Scan for the cell matching the given text and deliver its (X, Y) coordinate at center. 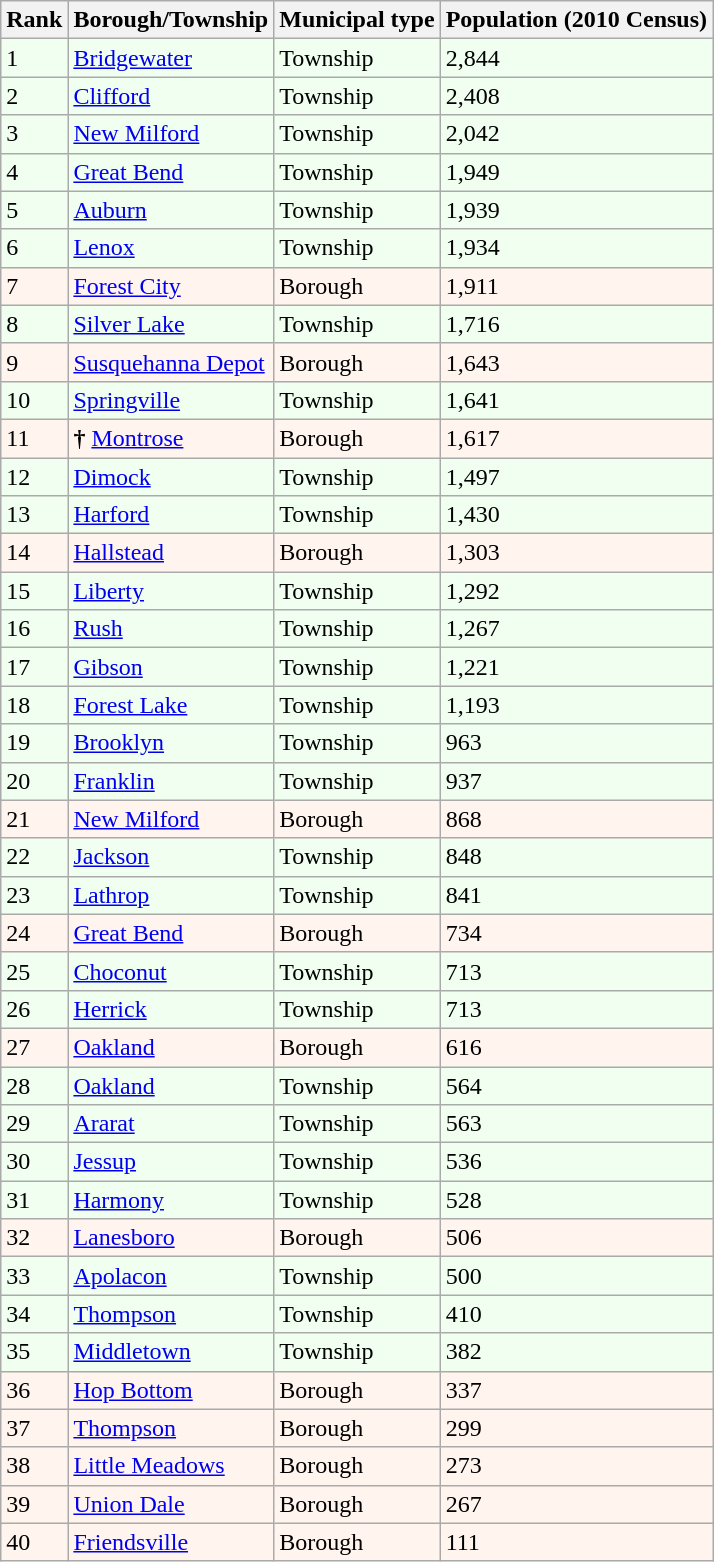
32 (34, 1238)
31 (34, 1200)
Bridgewater (171, 58)
1 (34, 58)
337 (576, 1390)
Herrick (171, 1009)
38 (34, 1466)
Forest Lake (171, 705)
868 (576, 819)
36 (34, 1390)
2,042 (576, 134)
2,408 (576, 96)
20 (34, 781)
Silver Lake (171, 324)
18 (34, 705)
Springville (171, 400)
27 (34, 1047)
17 (34, 667)
Middletown (171, 1352)
734 (576, 933)
Forest City (171, 286)
111 (576, 1542)
841 (576, 895)
1,303 (576, 553)
Ararat (171, 1124)
11 (34, 438)
1,716 (576, 324)
35 (34, 1352)
2 (34, 96)
536 (576, 1162)
Friendsville (171, 1542)
273 (576, 1466)
Population (2010 Census) (576, 20)
Harford (171, 515)
Jackson (171, 857)
1,934 (576, 248)
6 (34, 248)
1,430 (576, 515)
1,221 (576, 667)
21 (34, 819)
Rush (171, 629)
500 (576, 1276)
1,641 (576, 400)
1,617 (576, 438)
Borough/Township (171, 20)
382 (576, 1352)
963 (576, 743)
Jessup (171, 1162)
Harmony (171, 1200)
40 (34, 1542)
Dimock (171, 477)
12 (34, 477)
Lathrop (171, 895)
Hop Bottom (171, 1390)
Auburn (171, 210)
3 (34, 134)
Brooklyn (171, 743)
29 (34, 1124)
299 (576, 1428)
1,267 (576, 629)
528 (576, 1200)
Lenox (171, 248)
1,193 (576, 705)
28 (34, 1085)
Rank (34, 20)
34 (34, 1314)
1,949 (576, 172)
1,939 (576, 210)
Lanesboro (171, 1238)
10 (34, 400)
25 (34, 971)
410 (576, 1314)
13 (34, 515)
Liberty (171, 591)
19 (34, 743)
1,643 (576, 362)
Franklin (171, 781)
23 (34, 895)
8 (34, 324)
22 (34, 857)
564 (576, 1085)
14 (34, 553)
37 (34, 1428)
Apolacon (171, 1276)
Union Dale (171, 1504)
† Montrose (171, 438)
1,911 (576, 286)
Gibson (171, 667)
2,844 (576, 58)
848 (576, 857)
7 (34, 286)
Clifford (171, 96)
Little Meadows (171, 1466)
Municipal type (357, 20)
1,292 (576, 591)
15 (34, 591)
Susquehanna Depot (171, 362)
Hallstead (171, 553)
5 (34, 210)
563 (576, 1124)
16 (34, 629)
24 (34, 933)
9 (34, 362)
33 (34, 1276)
39 (34, 1504)
1,497 (576, 477)
30 (34, 1162)
616 (576, 1047)
4 (34, 172)
Choconut (171, 971)
267 (576, 1504)
937 (576, 781)
506 (576, 1238)
26 (34, 1009)
